For the text-containing cell, return its midpoint in [X, Y] coordinate format. 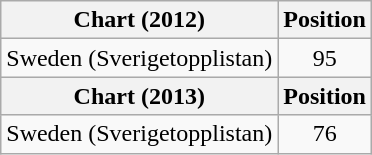
95 [325, 58]
Chart (2013) [140, 96]
Chart (2012) [140, 20]
76 [325, 134]
